Return [x, y] of the center of cell containing provided text 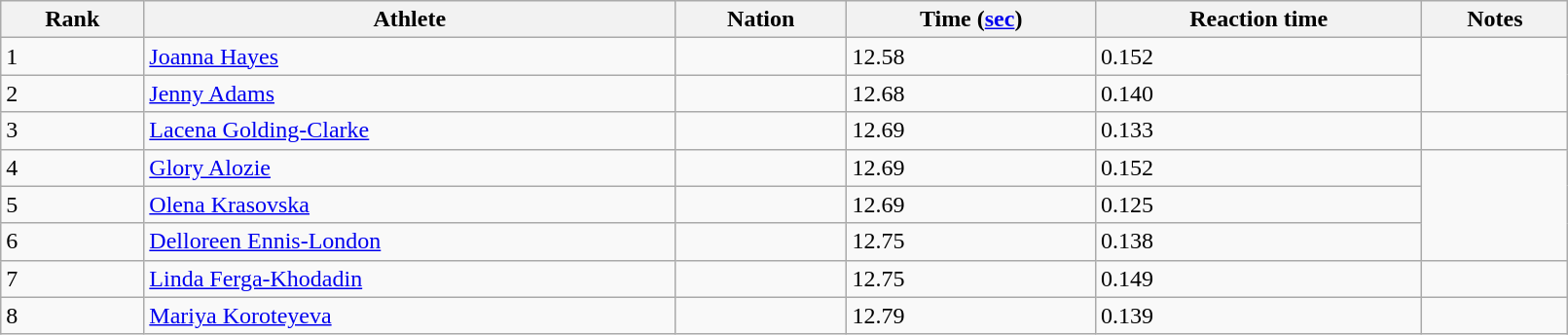
Reaction time [1258, 19]
Nation [761, 19]
5 [72, 205]
Notes [1495, 19]
Delloreen Ennis-London [410, 242]
Linda Ferga-Khodadin [410, 279]
Time (sec) [971, 19]
0.133 [1258, 130]
7 [72, 279]
Lacena Golding-Clarke [410, 130]
Athlete [410, 19]
Mariya Koroteyeva [410, 316]
0.149 [1258, 279]
Joanna Hayes [410, 56]
6 [72, 242]
12.58 [971, 56]
0.139 [1258, 316]
12.68 [971, 93]
1 [72, 56]
Olena Krasovska [410, 205]
4 [72, 167]
12.79 [971, 316]
Glory Alozie [410, 167]
0.140 [1258, 93]
2 [72, 93]
0.125 [1258, 205]
Rank [72, 19]
3 [72, 130]
Jenny Adams [410, 93]
8 [72, 316]
0.138 [1258, 242]
